Determine the [x, y] coordinate at the center of the cell enclosing the given text.  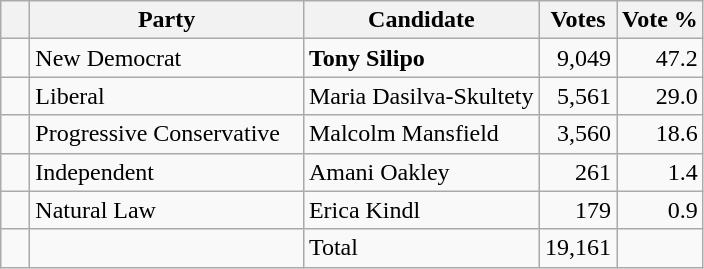
0.9 [660, 210]
Independent [167, 172]
5,561 [578, 96]
9,049 [578, 58]
Liberal [167, 96]
Votes [578, 20]
19,161 [578, 248]
Party [167, 20]
Progressive Conservative [167, 134]
Candidate [421, 20]
Erica Kindl [421, 210]
179 [578, 210]
Tony Silipo [421, 58]
18.6 [660, 134]
Natural Law [167, 210]
3,560 [578, 134]
Total [421, 248]
1.4 [660, 172]
Vote % [660, 20]
Malcolm Mansfield [421, 134]
261 [578, 172]
29.0 [660, 96]
Amani Oakley [421, 172]
Maria Dasilva-Skultety [421, 96]
47.2 [660, 58]
New Democrat [167, 58]
